Provide the [x, y] coordinate of the cell's center where the given text is located.  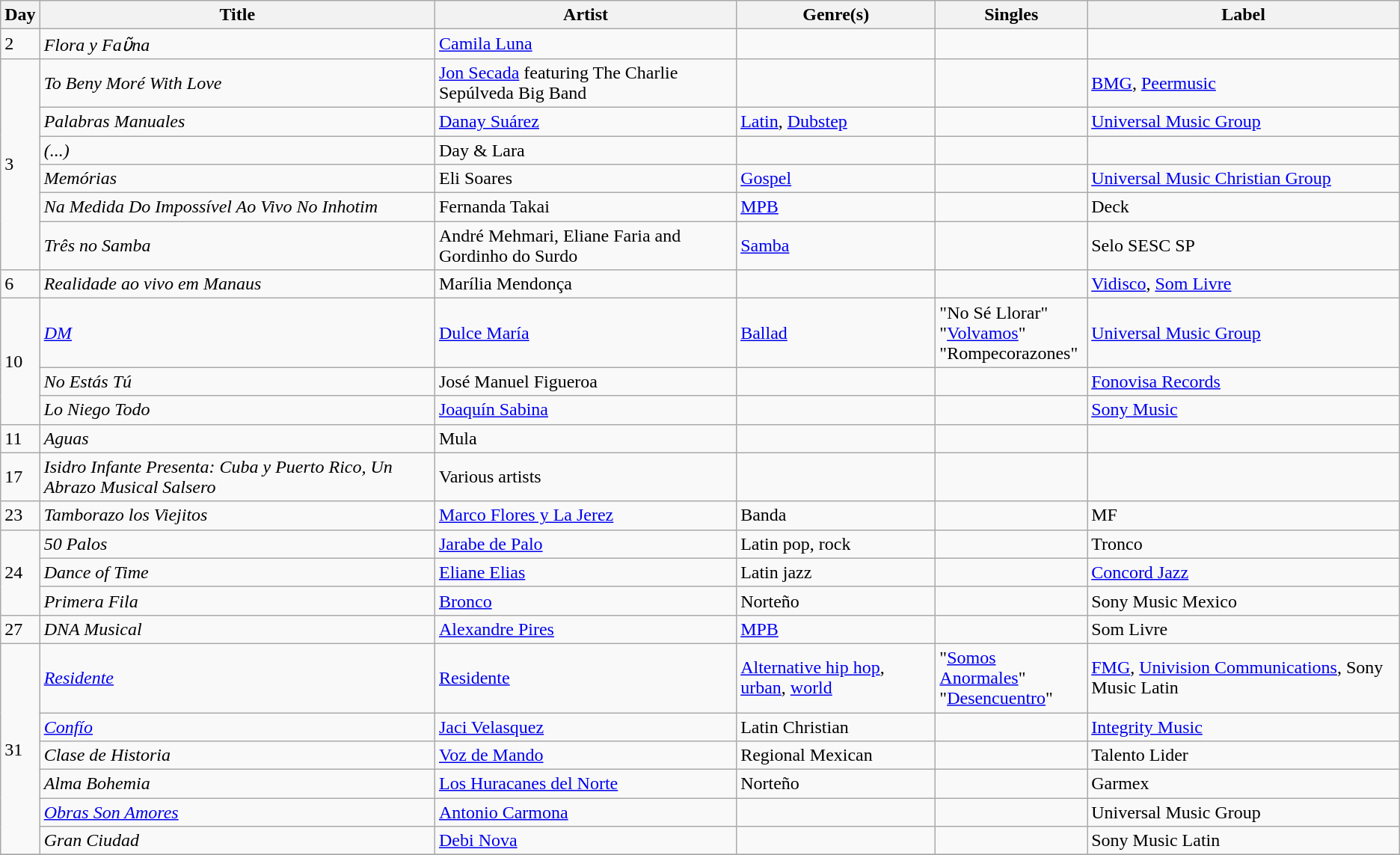
Tamborazo los Viejitos [237, 515]
Jaci Velasquez [585, 726]
Palabras Manuales [237, 121]
Alexandre Pires [585, 629]
Dance of Time [237, 572]
Fonovisa Records [1244, 381]
Joaquín Sabina [585, 410]
Concord Jazz [1244, 572]
50 Palos [237, 544]
Isidro Infante Presenta: Cuba y Puerto Rico, Un Abrazo Musical Salsero [237, 477]
6 [20, 284]
Samba [836, 245]
Marília Mendonça [585, 284]
Eli Soares [585, 179]
Latin jazz [836, 572]
Tronco [1244, 544]
DNA Musical [237, 629]
Artist [585, 15]
23 [20, 515]
27 [20, 629]
Vidisco, Som Livre [1244, 284]
31 [20, 749]
Singles [1011, 15]
Los Huracanes del Norte [585, 784]
Banda [836, 515]
Marco Flores y La Jerez [585, 515]
Various artists [585, 477]
"No Sé Llorar""Volvamos""Rompecorazones" [1011, 333]
Flora y Faῦna [237, 44]
Day [20, 15]
Regional Mexican [836, 756]
Universal Music Christian Group [1244, 179]
André Mehmari, Eliane Faria and Gordinho do Surdo [585, 245]
Alma Bohemia [237, 784]
"Somos Anormales""Desencuentro" [1011, 678]
Garmex [1244, 784]
Latin pop, rock [836, 544]
Label [1244, 15]
Três no Samba [237, 245]
Fernanda Takai [585, 207]
Obras Son Amores [237, 812]
Dulce María [585, 333]
No Estás Tú [237, 381]
Gran Ciudad [237, 841]
Na Medida Do Impossível Ao Vivo No Inhotim [237, 207]
(...) [237, 150]
17 [20, 477]
Latin, Dubstep [836, 121]
Mula [585, 438]
Camila Luna [585, 44]
Jarabe de Palo [585, 544]
To Beny Moré With Love [237, 82]
José Manuel Figueroa [585, 381]
Confío [237, 726]
Sony Music Latin [1244, 841]
Sony Music [1244, 410]
Antonio Carmona [585, 812]
Day & Lara [585, 150]
Eliane Elias [585, 572]
Som Livre [1244, 629]
Debi Nova [585, 841]
24 [20, 572]
Primera Fila [237, 601]
Danay Suárez [585, 121]
Sony Music Mexico [1244, 601]
Realidade ao vivo em Manaus [237, 284]
Gospel [836, 179]
Integrity Music [1244, 726]
DM [237, 333]
Voz de Mando [585, 756]
Ballad [836, 333]
Genre(s) [836, 15]
Memórias [237, 179]
Lo Niego Todo [237, 410]
Alternative hip hop, urban, world [836, 678]
Bronco [585, 601]
Clase de Historia [237, 756]
Latin Christian [836, 726]
MF [1244, 515]
BMG, Peermusic [1244, 82]
10 [20, 361]
Talento Lider [1244, 756]
3 [20, 164]
Title [237, 15]
Deck [1244, 207]
Selo SESC SP [1244, 245]
Jon Secada featuring The Charlie Sepúlveda Big Band [585, 82]
FMG, Univision Communications, Sony Music Latin [1244, 678]
11 [20, 438]
2 [20, 44]
Aguas [237, 438]
